Find where the given text appears and provide that cell's center as (X, Y) coordinate. 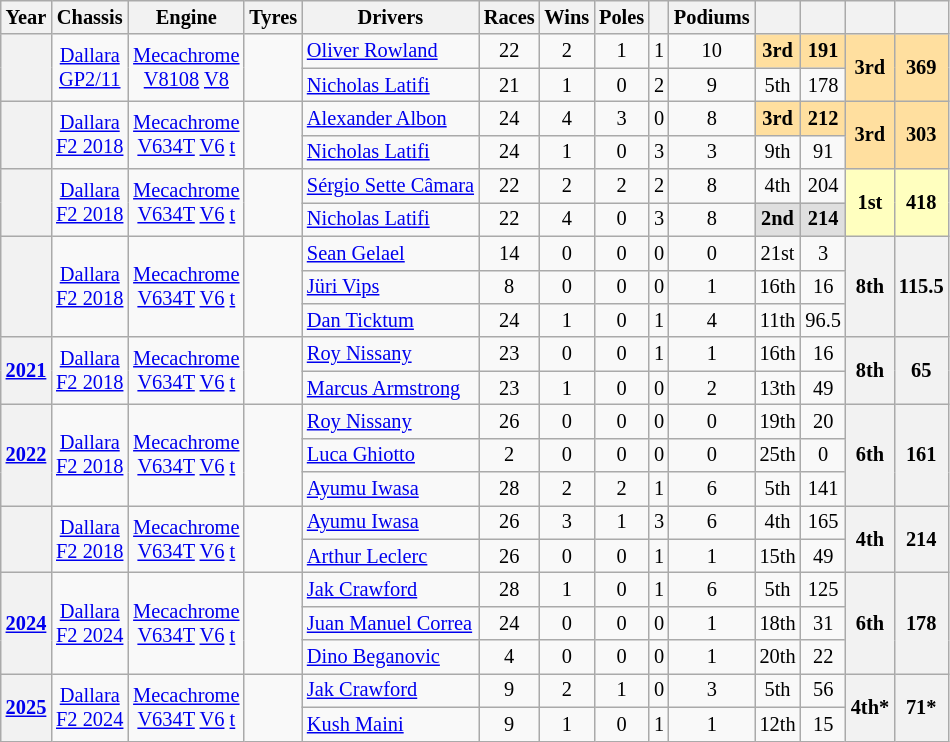
2022 (26, 454)
Chassis (90, 17)
Wins (568, 17)
15 (822, 724)
15th (778, 556)
2021 (26, 370)
141 (822, 489)
Alexander Albon (390, 118)
Jüri Vips (390, 287)
Sérgio Sette Câmara (390, 186)
13th (778, 388)
165 (822, 522)
Races (510, 17)
125 (822, 589)
418 (921, 202)
20 (822, 421)
19th (778, 421)
Dino Beganovic (390, 657)
18th (778, 623)
Drivers (390, 17)
212 (822, 118)
Podiums (712, 17)
161 (921, 454)
191 (822, 51)
65 (921, 370)
20th (778, 657)
204 (822, 186)
303 (921, 134)
31 (822, 623)
2025 (26, 706)
71* (921, 706)
9th (778, 152)
2024 (26, 622)
Oliver Rowland (390, 51)
11th (778, 320)
12th (778, 724)
DallaraGP2/11 (90, 68)
Tyres (273, 17)
Marcus Armstrong (390, 388)
14 (510, 253)
369 (921, 68)
Poles (622, 17)
10 (712, 51)
Juan Manuel Correa (390, 623)
Dan Ticktum (390, 320)
25th (778, 455)
Arthur Leclerc (390, 556)
MecachromeV8108 V8 (186, 68)
4th* (870, 706)
Kush Maini (390, 724)
Year (26, 17)
56 (822, 690)
Luca Ghiotto (390, 455)
115.5 (921, 286)
21st (778, 253)
91 (822, 152)
2nd (778, 219)
96.5 (822, 320)
1st (870, 202)
21 (510, 85)
Sean Gelael (390, 253)
Engine (186, 17)
